Detect which cell encompasses the target text, then output its [x, y] center coordinate. 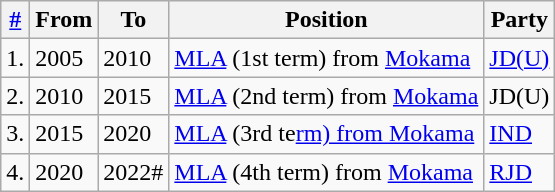
MLA (2nd term) from Mokama [326, 96]
To [134, 20]
MLA (3rd term) from Mokama [326, 134]
MLA (4th term) from Mokama [326, 172]
# [16, 20]
4. [16, 172]
Party [520, 20]
2022# [134, 172]
Position [326, 20]
From [64, 20]
1. [16, 58]
MLA (1st term) from Mokama [326, 58]
2005 [64, 58]
3. [16, 134]
2. [16, 96]
IND [520, 134]
RJD [520, 172]
